Detect which cell encompasses the target text, then output its (x, y) center coordinate. 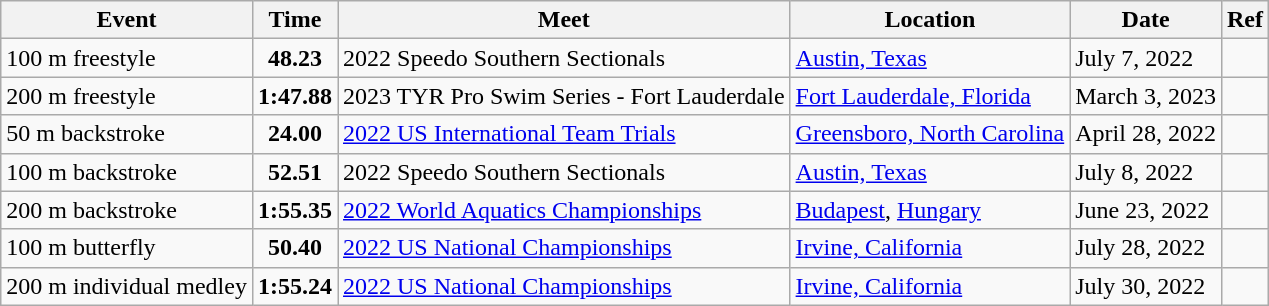
200 m individual medley (127, 286)
50.40 (294, 248)
July 8, 2022 (1146, 172)
June 23, 2022 (1146, 210)
52.51 (294, 172)
1:47.88 (294, 96)
1:55.35 (294, 210)
March 3, 2023 (1146, 96)
Greensboro, North Carolina (930, 134)
2023 TYR Pro Swim Series - Fort Lauderdale (564, 96)
48.23 (294, 58)
April 28, 2022 (1146, 134)
Ref (1244, 20)
Location (930, 20)
Time (294, 20)
1:55.24 (294, 286)
Date (1146, 20)
2022 US International Team Trials (564, 134)
100 m backstroke (127, 172)
2022 World Aquatics Championships (564, 210)
24.00 (294, 134)
200 m freestyle (127, 96)
Meet (564, 20)
Event (127, 20)
50 m backstroke (127, 134)
July 28, 2022 (1146, 248)
Fort Lauderdale, Florida (930, 96)
100 m butterfly (127, 248)
Budapest, Hungary (930, 210)
July 30, 2022 (1146, 286)
200 m backstroke (127, 210)
July 7, 2022 (1146, 58)
100 m freestyle (127, 58)
